Provide the (x, y) coordinate of the cell's center where the given text is located.  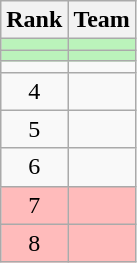
Rank (34, 20)
8 (34, 243)
Team (102, 20)
4 (34, 91)
5 (34, 129)
6 (34, 167)
7 (34, 205)
